Capture the cell that displays the provided text and extract its [x, y] central coordinate. 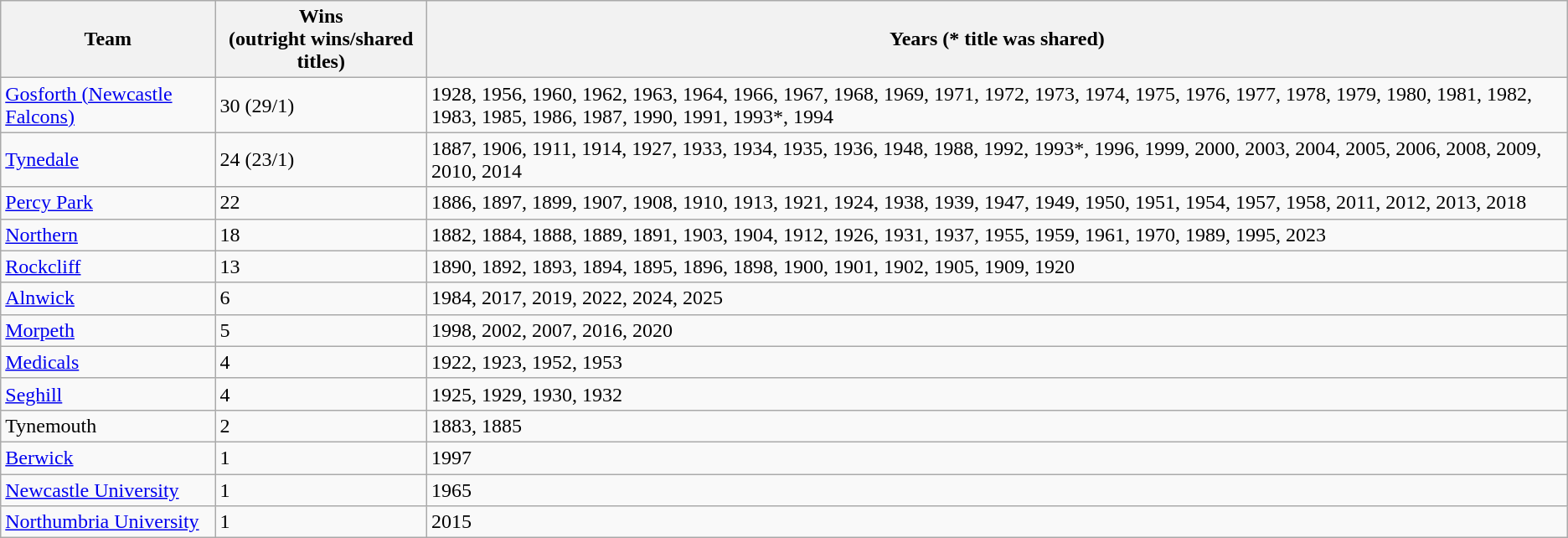
18 [322, 235]
Northern [108, 235]
1886, 1897, 1899, 1907, 1908, 1910, 1913, 1921, 1924, 1938, 1939, 1947, 1949, 1950, 1951, 1954, 1957, 1958, 2011, 2012, 2013, 2018 [998, 203]
30 (29/1) [322, 106]
1997 [998, 458]
Years (* title was shared) [998, 39]
Newcastle University [108, 490]
2015 [998, 522]
1925, 1929, 1930, 1932 [998, 394]
Northumbria University [108, 522]
Tynemouth [108, 426]
Morpeth [108, 330]
Medicals [108, 362]
5 [322, 330]
1890, 1892, 1893, 1894, 1895, 1896, 1898, 1900, 1901, 1902, 1905, 1909, 1920 [998, 266]
Team [108, 39]
1965 [998, 490]
13 [322, 266]
1998, 2002, 2007, 2016, 2020 [998, 330]
Alnwick [108, 298]
1922, 1923, 1952, 1953 [998, 362]
Berwick [108, 458]
Tynedale [108, 159]
Percy Park [108, 203]
6 [322, 298]
22 [322, 203]
24 (23/1) [322, 159]
1883, 1885 [998, 426]
2 [322, 426]
1984, 2017, 2019, 2022, 2024, 2025 [998, 298]
Seghill [108, 394]
1887, 1906, 1911, 1914, 1927, 1933, 1934, 1935, 1936, 1948, 1988, 1992, 1993*, 1996, 1999, 2000, 2003, 2004, 2005, 2006, 2008, 2009, 2010, 2014 [998, 159]
Rockcliff [108, 266]
1882, 1884, 1888, 1889, 1891, 1903, 1904, 1912, 1926, 1931, 1937, 1955, 1959, 1961, 1970, 1989, 1995, 2023 [998, 235]
Wins (outright wins/shared titles) [322, 39]
Gosforth (Newcastle Falcons) [108, 106]
